Identify which cell holds the provided text, then report its [X, Y] central coordinate. 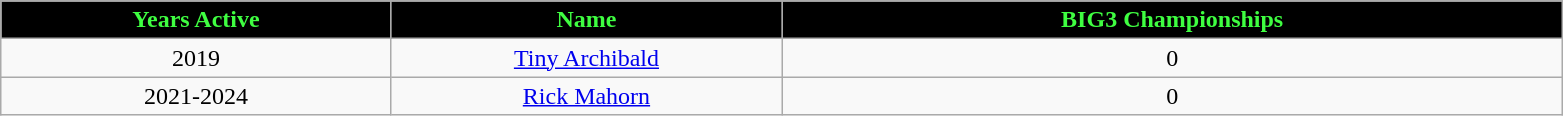
2019 [196, 58]
2021-2024 [196, 96]
Name [586, 20]
BIG3 Championships [1172, 20]
Rick Mahorn [586, 96]
Years Active [196, 20]
Tiny Archibald [586, 58]
